Return the [X, Y] coordinate for the center point of the cell that contains the specified text.  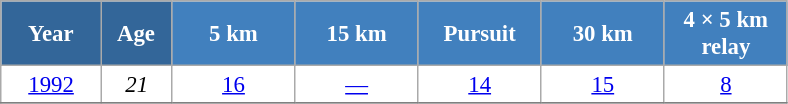
4 × 5 km relay [726, 34]
21 [136, 85]
14 [480, 85]
5 km [234, 34]
Pursuit [480, 34]
— [356, 85]
Age [136, 34]
Year [52, 34]
8 [726, 85]
15 km [356, 34]
1992 [52, 85]
16 [234, 85]
15 [602, 85]
30 km [602, 34]
